Provide the (x, y) coordinate of the cell's center where the given text is located.  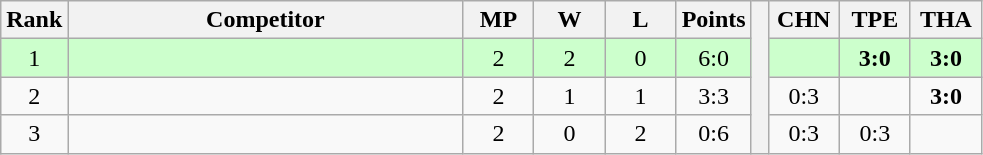
3 (34, 134)
TPE (874, 20)
L (640, 20)
THA (946, 20)
Points (714, 20)
0:6 (714, 134)
CHN (804, 20)
Rank (34, 20)
6:0 (714, 58)
MP (498, 20)
W (570, 20)
3:3 (714, 96)
Competitor (266, 20)
